For the text-containing cell, return its midpoint in [x, y] coordinate format. 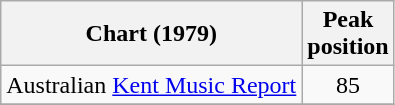
Peakposition [348, 34]
Chart (1979) [152, 34]
85 [348, 85]
Australian Kent Music Report [152, 85]
